Return [X, Y] of the center of cell containing provided text 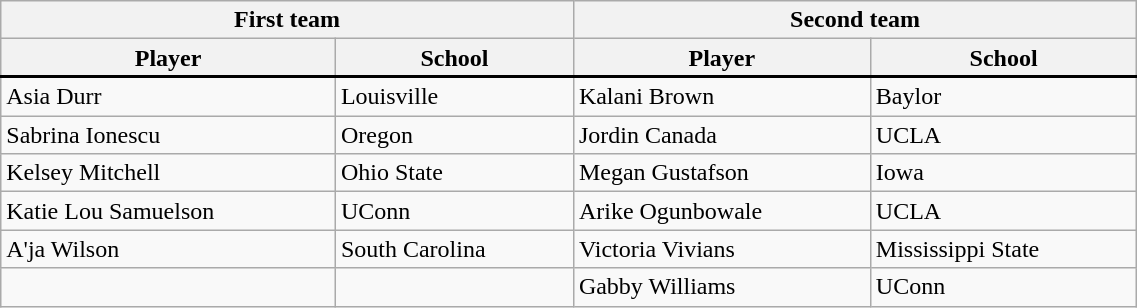
Katie Lou Samuelson [168, 211]
Victoria Vivians [722, 249]
Iowa [1004, 173]
First team [288, 20]
Baylor [1004, 96]
Kelsey Mitchell [168, 173]
A'ja Wilson [168, 249]
Mississippi State [1004, 249]
Megan Gustafson [722, 173]
Arike Ogunbowale [722, 211]
South Carolina [454, 249]
Kalani Brown [722, 96]
Second team [854, 20]
Jordin Canada [722, 135]
Sabrina Ionescu [168, 135]
Gabby Williams [722, 287]
Asia Durr [168, 96]
Ohio State [454, 173]
Louisville [454, 96]
Oregon [454, 135]
